Pinpoint the cell where the given text exists, returning its (x, y) midpoint coordinate. 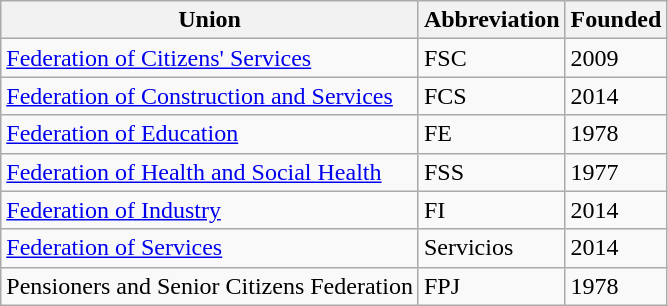
Federation of Services (210, 248)
FPJ (492, 286)
FI (492, 210)
FSC (492, 58)
Founded (616, 20)
Pensioners and Senior Citizens Federation (210, 286)
FE (492, 134)
Federation of Construction and Services (210, 96)
Servicios (492, 248)
Federation of Industry (210, 210)
Abbreviation (492, 20)
Federation of Education (210, 134)
2009 (616, 58)
FSS (492, 172)
Federation of Health and Social Health (210, 172)
1977 (616, 172)
FCS (492, 96)
Federation of Citizens' Services (210, 58)
Union (210, 20)
